Return (x, y) of the center of cell containing provided text 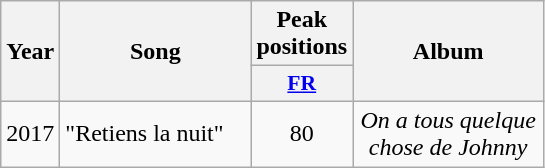
Peak positions (302, 34)
Album (448, 52)
FR (302, 84)
On a tous quelque chose de Johnny (448, 134)
"Retiens la nuit" (156, 134)
2017 (30, 134)
Song (156, 52)
80 (302, 134)
Year (30, 52)
